Locate the cell with the specified text and output its [x, y] center coordinate. 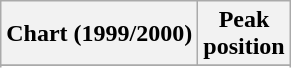
Chart (1999/2000) [100, 34]
Peakposition [244, 34]
